For the text-containing cell, return its midpoint in (x, y) coordinate format. 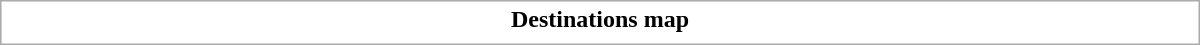
Destinations map (600, 19)
